Find where the given text appears and provide that cell's center as (X, Y) coordinate. 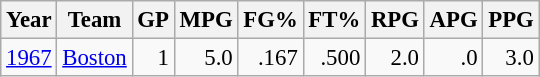
5.0 (206, 58)
1967 (29, 58)
Year (29, 20)
3.0 (511, 58)
1 (153, 58)
MPG (206, 20)
.0 (454, 58)
GP (153, 20)
Boston (94, 58)
FT% (334, 20)
.500 (334, 58)
RPG (396, 20)
.167 (270, 58)
FG% (270, 20)
Team (94, 20)
PPG (511, 20)
APG (454, 20)
2.0 (396, 58)
